Find where the given text appears and provide that cell's center as [x, y] coordinate. 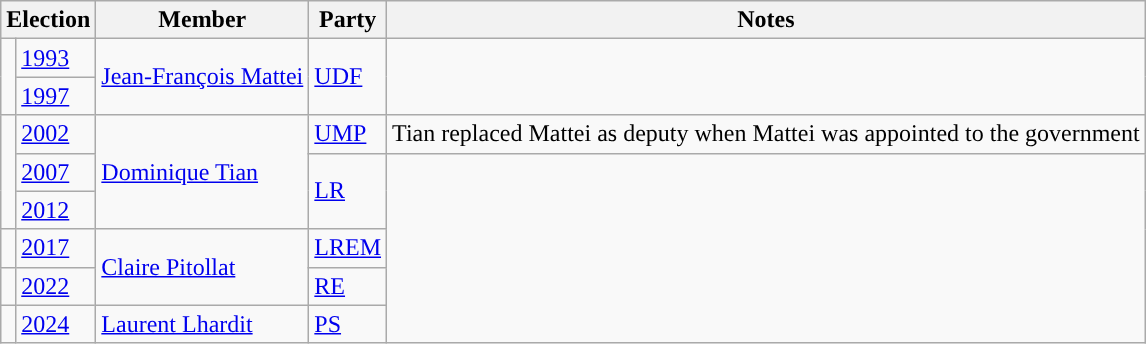
2002 [56, 134]
2024 [56, 324]
Party [348, 20]
PS [348, 324]
Jean-François Mattei [202, 77]
LR [348, 191]
RE [348, 286]
LREM [348, 248]
2022 [56, 286]
2012 [56, 210]
2017 [56, 248]
Tian replaced Mattei as deputy when Mattei was appointed to the government [766, 134]
UMP [348, 134]
1997 [56, 96]
Claire Pitollat [202, 267]
Election [48, 20]
2007 [56, 172]
Dominique Tian [202, 172]
Member [202, 20]
Notes [766, 20]
UDF [348, 77]
Laurent Lhardit [202, 324]
1993 [56, 58]
